Scan for the cell matching the given text and deliver its [x, y] coordinate at center. 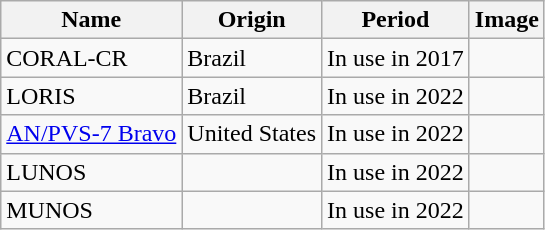
MUNOS [92, 210]
LUNOS [92, 172]
AN/PVS-7 Bravo [92, 134]
Image [506, 20]
CORAL-CR [92, 58]
Origin [252, 20]
United States [252, 134]
Period [396, 20]
In use in 2017 [396, 58]
Name [92, 20]
LORIS [92, 96]
